Capture the cell that displays the provided text and extract its [X, Y] central coordinate. 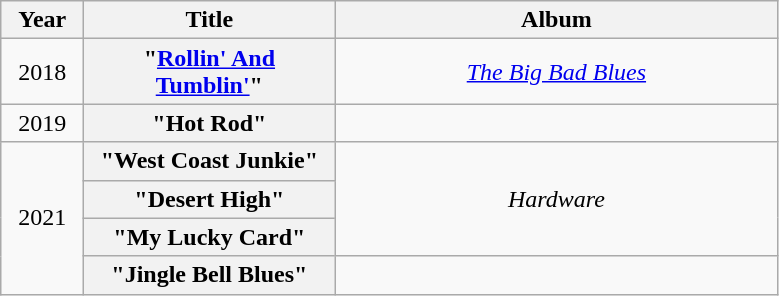
"My Lucky Card" [210, 237]
"Hot Rod" [210, 123]
The Big Bad Blues [556, 72]
2021 [42, 218]
Year [42, 20]
2019 [42, 123]
"Desert High" [210, 199]
"West Coast Junkie" [210, 161]
"Jingle Bell Blues" [210, 275]
"Rollin' And Tumblin'" [210, 72]
2018 [42, 72]
Title [210, 20]
Album [556, 20]
Hardware [556, 199]
